For the text-containing cell, return its midpoint in (x, y) coordinate format. 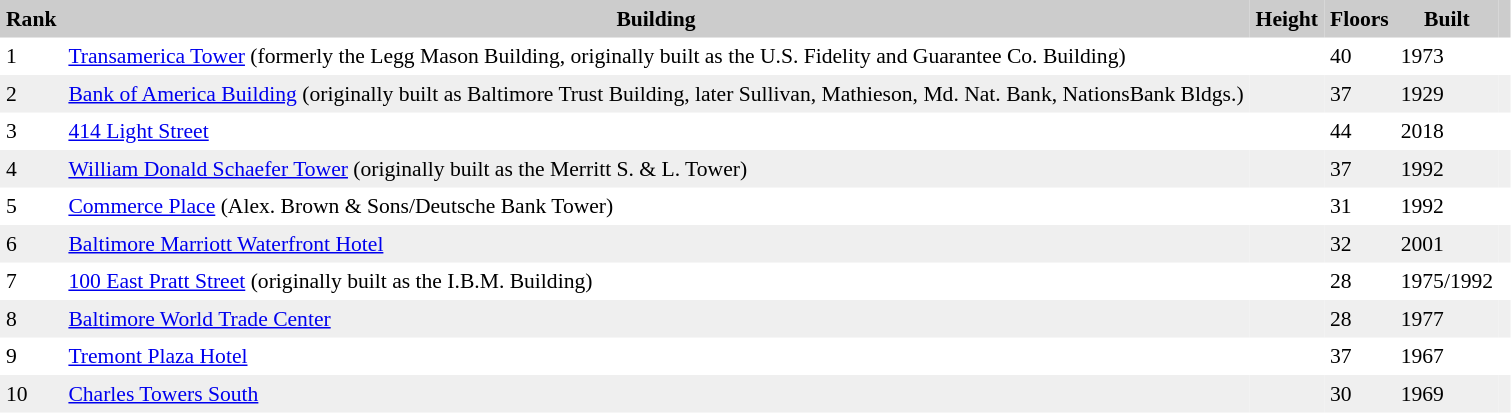
1929 (1447, 94)
7 (31, 281)
32 (1360, 244)
3 (31, 131)
1967 (1447, 357)
Charles Towers South (656, 394)
1973 (1447, 57)
Bank of America Building (originally built as Baltimore Trust Building, later Sullivan, Mathieson, Md. Nat. Bank, NationsBank Bldgs.) (656, 94)
2018 (1447, 131)
44 (1360, 131)
4 (31, 169)
2001 (1447, 244)
414 Light Street (656, 131)
Transamerica Tower (formerly the Legg Mason Building, originally built as the U.S. Fidelity and Guarantee Co. Building) (656, 57)
Baltimore World Trade Center (656, 319)
40 (1360, 57)
Building (656, 19)
1969 (1447, 394)
Height (1287, 19)
Rank (31, 19)
2 (31, 94)
Floors (1360, 19)
30 (1360, 394)
100 East Pratt Street (originally built as the I.B.M. Building) (656, 281)
Baltimore Marriott Waterfront Hotel (656, 244)
9 (31, 357)
5 (31, 207)
8 (31, 319)
1975/1992 (1447, 281)
Built (1447, 19)
10 (31, 394)
Commerce Place (Alex. Brown & Sons/Deutsche Bank Tower) (656, 207)
31 (1360, 207)
Tremont Plaza Hotel (656, 357)
William Donald Schaefer Tower (originally built as the Merritt S. & L. Tower) (656, 169)
1977 (1447, 319)
6 (31, 244)
1 (31, 57)
